Capture the cell that displays the provided text and extract its [x, y] central coordinate. 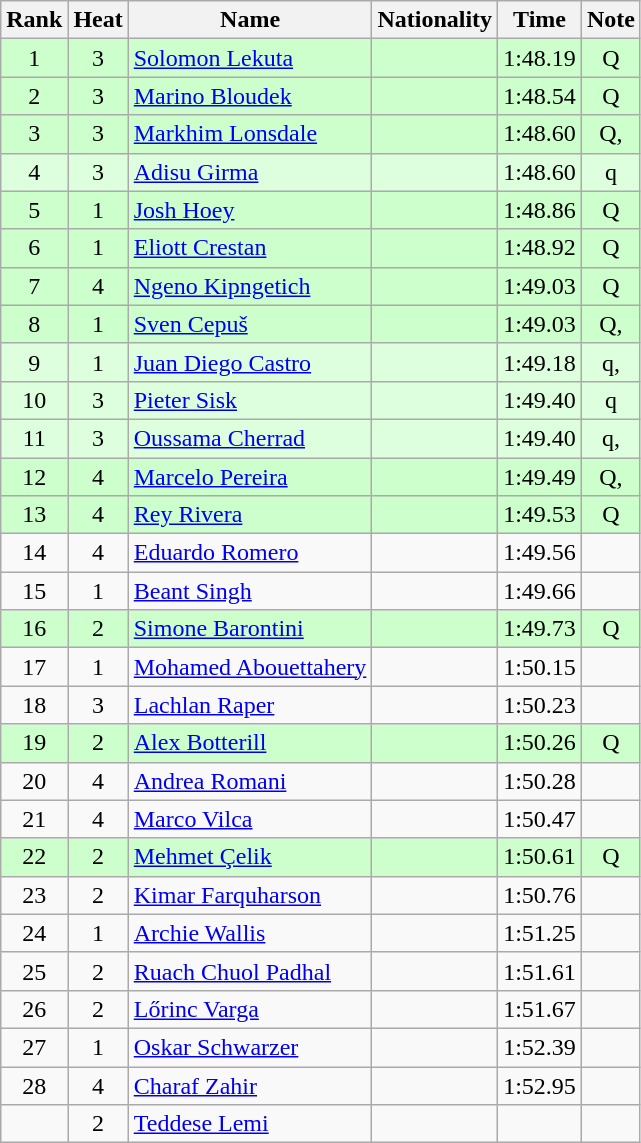
1:50.23 [540, 705]
Nationality [435, 20]
20 [34, 781]
Archie Wallis [250, 933]
Marcelo Pereira [250, 477]
Note [610, 20]
1:50.76 [540, 895]
Alex Botterill [250, 743]
1:49.49 [540, 477]
Pieter Sisk [250, 400]
Heat [98, 20]
12 [34, 477]
Josh Hoey [250, 210]
1:51.61 [540, 971]
22 [34, 857]
16 [34, 629]
Teddese Lemi [250, 1124]
Beant Singh [250, 591]
1:48.86 [540, 210]
Lachlan Raper [250, 705]
1:52.95 [540, 1085]
1:50.15 [540, 667]
1:49.56 [540, 553]
1:51.25 [540, 933]
15 [34, 591]
1:49.18 [540, 362]
25 [34, 971]
Juan Diego Castro [250, 362]
1:50.26 [540, 743]
1:52.39 [540, 1047]
Eliott Crestan [250, 248]
Markhim Lonsdale [250, 134]
Mehmet Çelik [250, 857]
5 [34, 210]
21 [34, 819]
17 [34, 667]
28 [34, 1085]
Charaf Zahir [250, 1085]
11 [34, 438]
10 [34, 400]
Kimar Farquharson [250, 895]
26 [34, 1009]
14 [34, 553]
Mohamed Abouettahery [250, 667]
Rank [34, 20]
Oussama Cherrad [250, 438]
Andrea Romani [250, 781]
Marino Bloudek [250, 96]
1:51.67 [540, 1009]
19 [34, 743]
18 [34, 705]
Adisu Girma [250, 172]
Marco Vilca [250, 819]
Ruach Chuol Padhal [250, 971]
Time [540, 20]
Oskar Schwarzer [250, 1047]
1:49.53 [540, 515]
1:50.47 [540, 819]
24 [34, 933]
1:48.19 [540, 58]
7 [34, 286]
9 [34, 362]
1:48.54 [540, 96]
Simone Barontini [250, 629]
13 [34, 515]
1:50.28 [540, 781]
1:49.66 [540, 591]
Name [250, 20]
Ngeno Kipngetich [250, 286]
Solomon Lekuta [250, 58]
8 [34, 324]
1:50.61 [540, 857]
6 [34, 248]
Rey Rivera [250, 515]
Sven Cepuš [250, 324]
1:49.73 [540, 629]
27 [34, 1047]
Lőrinc Varga [250, 1009]
1:48.92 [540, 248]
Eduardo Romero [250, 553]
23 [34, 895]
